From the cell containing the given text, extract its center point as [x, y] coordinate. 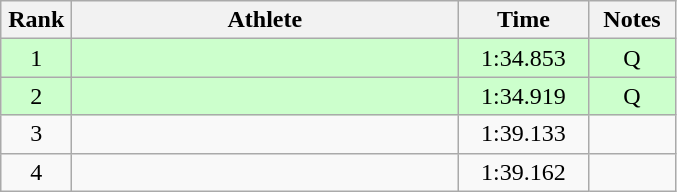
4 [36, 172]
Time [524, 20]
3 [36, 134]
1:34.919 [524, 96]
1:34.853 [524, 58]
2 [36, 96]
1 [36, 58]
1:39.162 [524, 172]
Notes [632, 20]
1:39.133 [524, 134]
Athlete [265, 20]
Rank [36, 20]
